For the text-containing cell, return its midpoint in (x, y) coordinate format. 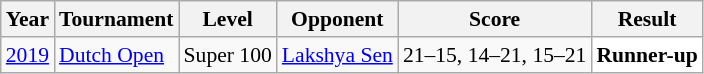
Level (228, 19)
21–15, 14–21, 15–21 (495, 55)
Lakshya Sen (338, 55)
Result (646, 19)
Tournament (116, 19)
Opponent (338, 19)
2019 (28, 55)
Score (495, 19)
Runner-up (646, 55)
Year (28, 19)
Super 100 (228, 55)
Dutch Open (116, 55)
